Capture the cell that displays the provided text and extract its [x, y] central coordinate. 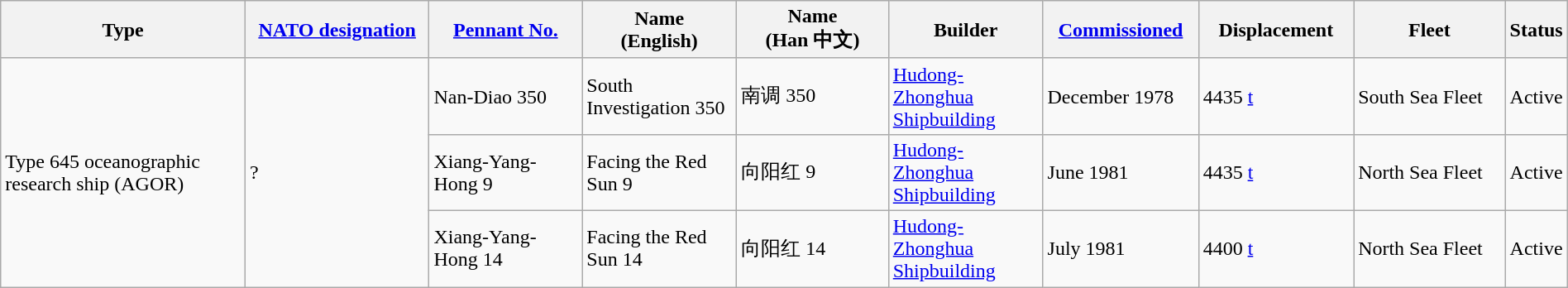
Xiang-Yang-Hong 14 [506, 248]
Builder [966, 30]
向阳红 9 [813, 172]
向阳红 14 [813, 248]
July 1981 [1121, 248]
Name(English) [660, 30]
南调 350 [813, 96]
South Investigation 350 [660, 96]
Status [1537, 30]
4400 t [1276, 248]
Facing the Red Sun 14 [660, 248]
Commissioned [1121, 30]
? [337, 172]
Fleet [1429, 30]
Pennant No. [506, 30]
Name(Han 中文) [813, 30]
Type [123, 30]
June 1981 [1121, 172]
Xiang-Yang-Hong 9 [506, 172]
Type 645 oceanographic research ship (AGOR) [123, 172]
South Sea Fleet [1429, 96]
Facing the Red Sun 9 [660, 172]
NATO designation [337, 30]
Displacement [1276, 30]
Nan-Diao 350 [506, 96]
December 1978 [1121, 96]
